For the text-containing cell, return its midpoint in [x, y] coordinate format. 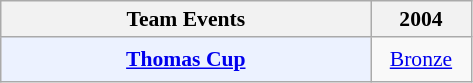
Bronze [421, 60]
Team Events [186, 19]
2004 [421, 19]
Thomas Cup [186, 60]
